Pinpoint the cell where the given text exists, returning its (x, y) midpoint coordinate. 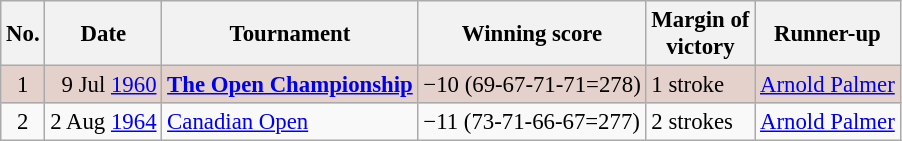
Winning score (532, 34)
Margin ofvictory (700, 34)
1 (23, 85)
9 Jul 1960 (104, 85)
2 (23, 122)
2 strokes (700, 122)
Date (104, 34)
No. (23, 34)
−11 (73-71-66-67=277) (532, 122)
Canadian Open (290, 122)
1 stroke (700, 85)
−10 (69-67-71-71=278) (532, 85)
Runner-up (828, 34)
2 Aug 1964 (104, 122)
Tournament (290, 34)
The Open Championship (290, 85)
